From the cell containing the given text, extract its center point as (x, y) coordinate. 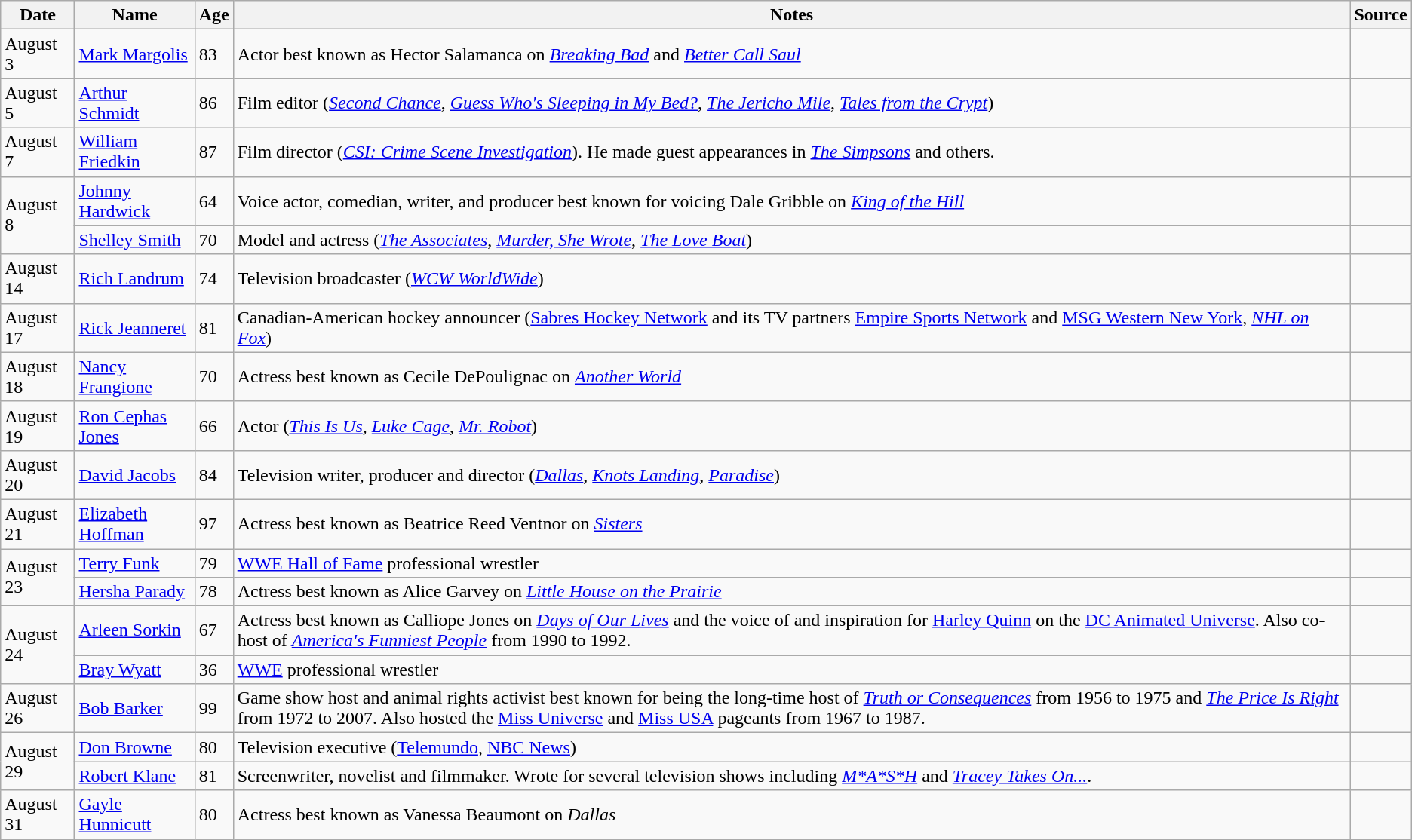
August 24 (38, 645)
Johnny Hardwick (134, 201)
Actor best known as Hector Salamanca on Breaking Bad and Better Call Saul (792, 54)
Shelley Smith (134, 240)
Television writer, producer and director (Dallas, Knots Landing, Paradise) (792, 475)
Arleen Sorkin (134, 630)
August 29 (38, 762)
Actress best known as Vanessa Beaumont on Dallas (792, 814)
Date (38, 15)
David Jacobs (134, 475)
Age (214, 15)
97 (214, 523)
Rick Jeanneret (134, 327)
August 19 (38, 425)
36 (214, 670)
Ron Cephas Jones (134, 425)
Don Browne (134, 747)
83 (214, 54)
Notes (792, 15)
August 17 (38, 327)
Bray Wyatt (134, 670)
Screenwriter, novelist and filmmaker. Wrote for several television shows including M*A*S*H and Tracey Takes On.... (792, 776)
WWE Hall of Fame professional wrestler (792, 563)
64 (214, 201)
August 31 (38, 814)
Actress best known as Cecile DePoulignac on Another World (792, 377)
August 18 (38, 377)
August 21 (38, 523)
78 (214, 592)
84 (214, 475)
Voice actor, comedian, writer, and producer best known for voicing Dale Gribble on King of the Hill (792, 201)
Hersha Parady (134, 592)
Model and actress (The Associates, Murder, She Wrote, The Love Boat) (792, 240)
William Friedkin (134, 152)
Actor (This Is Us, Luke Cage, Mr. Robot) (792, 425)
August 20 (38, 475)
August 23 (38, 578)
99 (214, 709)
Rich Landrum (134, 279)
Bob Barker (134, 709)
Nancy Frangione (134, 377)
74 (214, 279)
Terry Funk (134, 563)
87 (214, 152)
Source (1380, 15)
August 7 (38, 152)
Mark Margolis (134, 54)
86 (214, 103)
Actress best known as Alice Garvey on Little House on the Prairie (792, 592)
67 (214, 630)
Film director (CSI: Crime Scene Investigation). He made guest appearances in The Simpsons and others. (792, 152)
Television executive (Telemundo, NBC News) (792, 747)
Canadian-American hockey announcer (Sabres Hockey Network and its TV partners Empire Sports Network and MSG Western New York, NHL on Fox) (792, 327)
Film editor (Second Chance, Guess Who's Sleeping in My Bed?, The Jericho Mile, Tales from the Crypt) (792, 103)
Name (134, 15)
Elizabeth Hoffman (134, 523)
Actress best known as Beatrice Reed Ventnor on Sisters (792, 523)
Robert Klane (134, 776)
August 8 (38, 216)
Arthur Schmidt (134, 103)
Gayle Hunnicutt (134, 814)
August 3 (38, 54)
WWE professional wrestler (792, 670)
79 (214, 563)
August 26 (38, 709)
August 14 (38, 279)
Television broadcaster (WCW WorldWide) (792, 279)
August 5 (38, 103)
66 (214, 425)
